Output the (X, Y) coordinate of the center of the cell containing the given text.  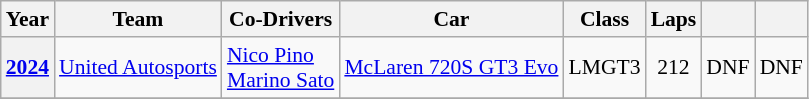
212 (674, 68)
Year (28, 19)
Class (604, 19)
Nico Pino Marino Sato (280, 68)
Car (451, 19)
McLaren 720S GT3 Evo (451, 68)
2024 (28, 68)
Co-Drivers (280, 19)
United Autosports (138, 68)
LMGT3 (604, 68)
Laps (674, 19)
Team (138, 19)
